Provide the (x, y) coordinate of the cell's center where the given text is located.  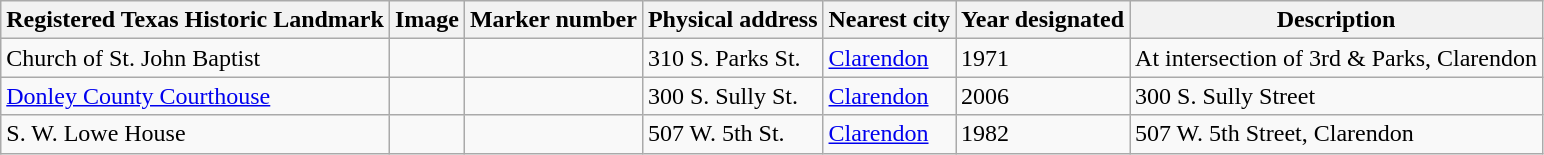
300 S. Sully Street (1336, 96)
Image (426, 20)
2006 (1043, 96)
Marker number (553, 20)
Registered Texas Historic Landmark (196, 20)
507 W. 5th St. (732, 134)
Physical address (732, 20)
S. W. Lowe House (196, 134)
Nearest city (890, 20)
300 S. Sully St. (732, 96)
Description (1336, 20)
1982 (1043, 134)
Donley County Courthouse (196, 96)
Year designated (1043, 20)
Church of St. John Baptist (196, 58)
1971 (1043, 58)
310 S. Parks St. (732, 58)
507 W. 5th Street, Clarendon (1336, 134)
At intersection of 3rd & Parks, Clarendon (1336, 58)
